Detect which cell encompasses the target text, then output its [x, y] center coordinate. 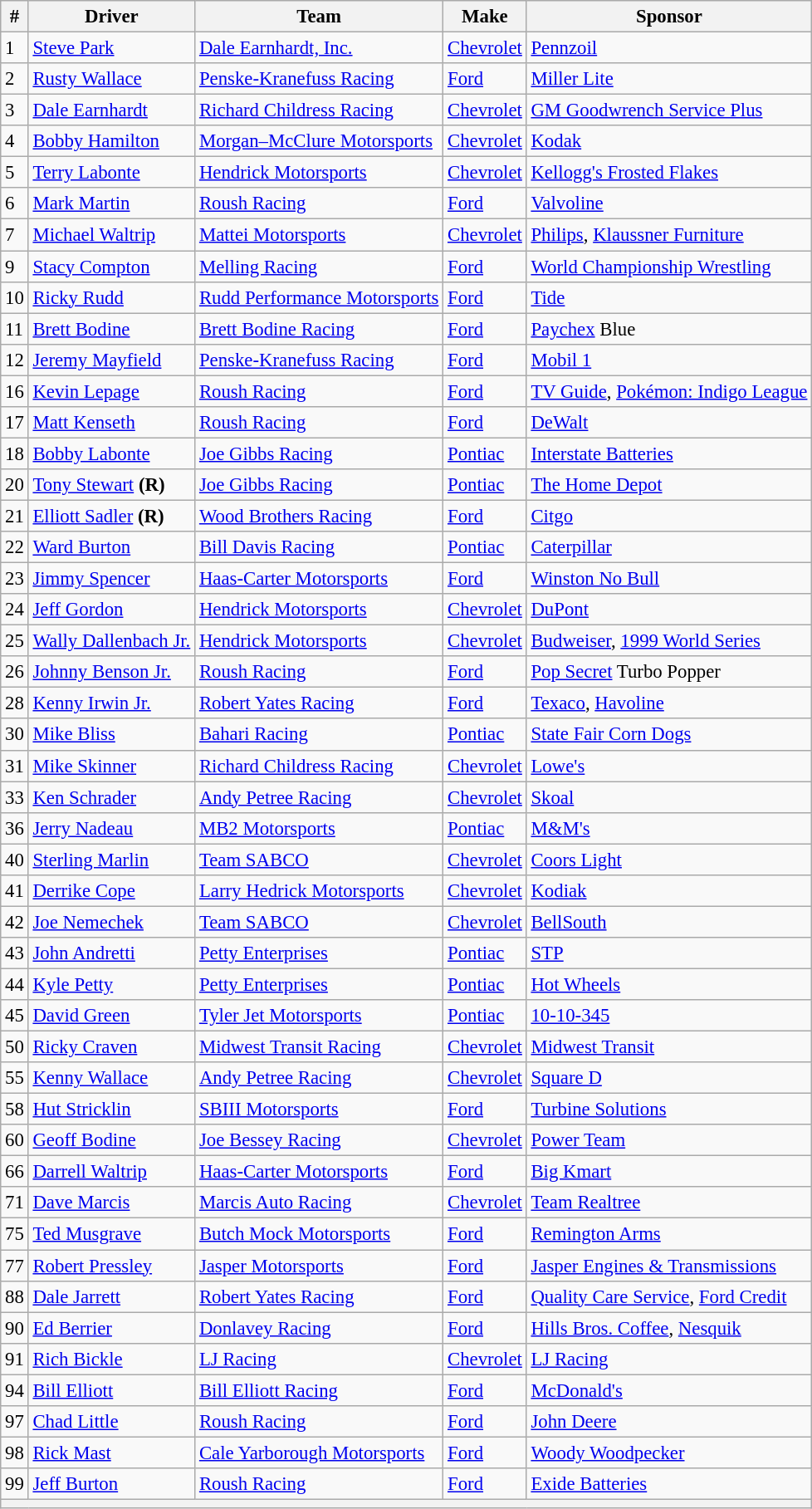
Big Kmart [669, 1172]
Ricky Rudd [111, 297]
26 [15, 672]
Bahari Racing [319, 735]
John Andretti [111, 953]
Johnny Benson Jr. [111, 672]
Wood Brothers Racing [319, 516]
Robert Pressley [111, 1266]
42 [15, 922]
20 [15, 485]
Sponsor [669, 17]
Coors Light [669, 860]
Wally Dallenbach Jr. [111, 641]
Square D [669, 1078]
Texaco, Havoline [669, 703]
Ken Schrader [111, 797]
Rudd Performance Motorsports [319, 297]
Bobby Hamilton [111, 141]
The Home Depot [669, 485]
Elliott Sadler (R) [111, 516]
MB2 Motorsports [319, 828]
World Championship Wrestling [669, 267]
Make [485, 17]
Driver [111, 17]
Kenny Wallace [111, 1078]
Interstate Batteries [669, 453]
Kodiak [669, 891]
58 [15, 1110]
Melling Racing [319, 267]
Kellogg's Frosted Flakes [669, 173]
Darrell Waltrip [111, 1172]
Hut Stricklin [111, 1110]
75 [15, 1234]
11 [15, 329]
Tide [669, 297]
2 [15, 79]
Hot Wheels [669, 984]
Remington Arms [669, 1234]
55 [15, 1078]
Kenny Irwin Jr. [111, 703]
Morgan–McClure Motorsports [319, 141]
Exide Batteries [669, 1484]
97 [15, 1422]
Michael Waltrip [111, 235]
Larry Hedrick Motorsports [319, 891]
Marcis Auto Racing [319, 1203]
Cale Yarborough Motorsports [319, 1453]
Bill Elliott [111, 1390]
25 [15, 641]
Kodak [669, 141]
State Fair Corn Dogs [669, 735]
40 [15, 860]
41 [15, 891]
23 [15, 579]
33 [15, 797]
45 [15, 1016]
Stacy Compton [111, 267]
Paychex Blue [669, 329]
Team [319, 17]
1 [15, 48]
60 [15, 1140]
Ed Berrier [111, 1328]
30 [15, 735]
Rich Bickle [111, 1359]
Midwest Transit Racing [319, 1047]
22 [15, 547]
Quality Care Service, Ford Credit [669, 1296]
Jeff Burton [111, 1484]
66 [15, 1172]
Joe Nemechek [111, 922]
Mike Bliss [111, 735]
Jeff Gordon [111, 610]
Jimmy Spencer [111, 579]
Donlavey Racing [319, 1328]
Mark Martin [111, 203]
DuPont [669, 610]
Power Team [669, 1140]
Mike Skinner [111, 766]
M&M's [669, 828]
Butch Mock Motorsports [319, 1234]
44 [15, 984]
Budweiser, 1999 World Series [669, 641]
David Green [111, 1016]
Jasper Engines & Transmissions [669, 1266]
Ted Musgrave [111, 1234]
Winston No Bull [669, 579]
Rick Mast [111, 1453]
31 [15, 766]
28 [15, 703]
Tyler Jet Motorsports [319, 1016]
Dale Earnhardt, Inc. [319, 48]
16 [15, 391]
Dale Jarrett [111, 1296]
Bobby Labonte [111, 453]
Rusty Wallace [111, 79]
Tony Stewart (R) [111, 485]
98 [15, 1453]
91 [15, 1359]
Brett Bodine Racing [319, 329]
Ward Burton [111, 547]
Mattei Motorsports [319, 235]
Pop Secret Turbo Popper [669, 672]
Ricky Craven [111, 1047]
Caterpillar [669, 547]
DeWalt [669, 423]
Joe Bessey Racing [319, 1140]
3 [15, 110]
BellSouth [669, 922]
Geoff Bodine [111, 1140]
Jeremy Mayfield [111, 360]
GM Goodwrench Service Plus [669, 110]
50 [15, 1047]
SBIII Motorsports [319, 1110]
Dave Marcis [111, 1203]
90 [15, 1328]
12 [15, 360]
Valvoline [669, 203]
Terry Labonte [111, 173]
88 [15, 1296]
Miller Lite [669, 79]
4 [15, 141]
Matt Kenseth [111, 423]
McDonald's [669, 1390]
STP [669, 953]
9 [15, 267]
Bill Davis Racing [319, 547]
Derrike Cope [111, 891]
Bill Elliott Racing [319, 1390]
17 [15, 423]
Mobil 1 [669, 360]
10 [15, 297]
Kyle Petty [111, 984]
Jasper Motorsports [319, 1266]
36 [15, 828]
Dale Earnhardt [111, 110]
10-10-345 [669, 1016]
18 [15, 453]
John Deere [669, 1422]
Turbine Solutions [669, 1110]
Team Realtree [669, 1203]
Brett Bodine [111, 329]
TV Guide, Pokémon: Indigo League [669, 391]
94 [15, 1390]
24 [15, 610]
21 [15, 516]
71 [15, 1203]
6 [15, 203]
Steve Park [111, 48]
Lowe's [669, 766]
Jerry Nadeau [111, 828]
Midwest Transit [669, 1047]
99 [15, 1484]
43 [15, 953]
Chad Little [111, 1422]
Kevin Lepage [111, 391]
77 [15, 1266]
Philips, Klaussner Furniture [669, 235]
7 [15, 235]
Skoal [669, 797]
Hills Bros. Coffee, Nesquik [669, 1328]
Pennzoil [669, 48]
Citgo [669, 516]
Woody Woodpecker [669, 1453]
5 [15, 173]
# [15, 17]
Sterling Marlin [111, 860]
